Extract the [X, Y] coordinate from the center of the cell holding the provided text.  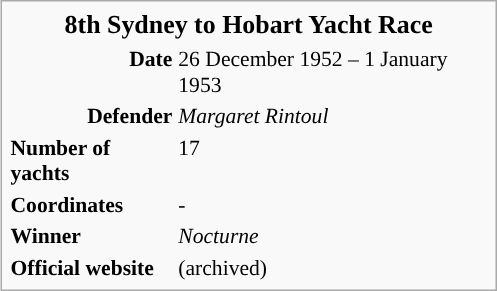
Defender [92, 116]
Number of yachts [92, 160]
Margaret Rintoul [332, 116]
Winner [92, 236]
8th Sydney to Hobart Yacht Race [248, 26]
Coordinates [92, 204]
Nocturne [332, 236]
Official website [92, 267]
(archived) [332, 267]
- [332, 204]
26 December 1952 – 1 January 1953 [332, 72]
Date [92, 72]
17 [332, 160]
